Scan for the cell matching the given text and deliver its [X, Y] coordinate at center. 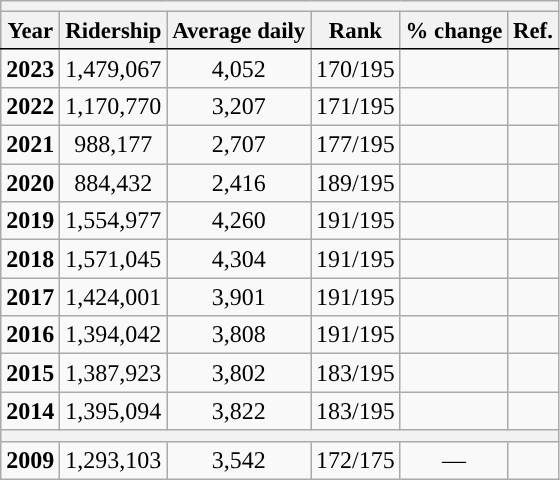
Average daily [239, 31]
1,479,067 [114, 68]
2018 [30, 259]
3,542 [239, 460]
3,802 [239, 373]
2021 [30, 145]
1,394,042 [114, 335]
4,304 [239, 259]
1,554,977 [114, 221]
2,416 [239, 183]
988,177 [114, 145]
2009 [30, 460]
189/195 [356, 183]
171/195 [356, 106]
2022 [30, 106]
Rank [356, 31]
3,808 [239, 335]
172/175 [356, 460]
2020 [30, 183]
2,707 [239, 145]
1,387,923 [114, 373]
1,395,094 [114, 411]
2015 [30, 373]
170/195 [356, 68]
1,293,103 [114, 460]
3,207 [239, 106]
2019 [30, 221]
Year [30, 31]
3,822 [239, 411]
2014 [30, 411]
1,571,045 [114, 259]
2023 [30, 68]
% change [454, 31]
Ref. [533, 31]
3,901 [239, 297]
1,424,001 [114, 297]
1,170,770 [114, 106]
2016 [30, 335]
2017 [30, 297]
Ridership [114, 31]
— [454, 460]
4,052 [239, 68]
177/195 [356, 145]
4,260 [239, 221]
884,432 [114, 183]
